Return the (x, y) coordinate for the center point of the cell that contains the specified text.  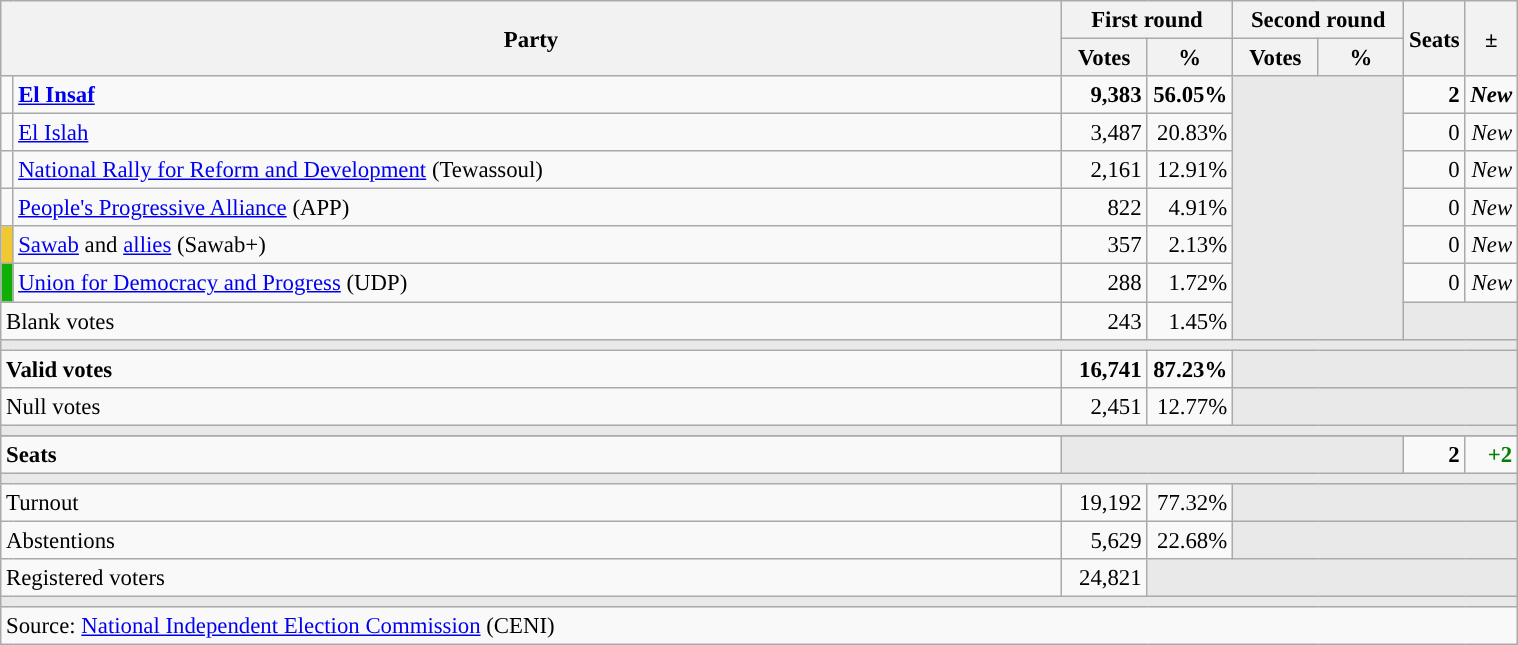
1.45% (1190, 321)
12.77% (1190, 406)
5,629 (1104, 540)
2,161 (1104, 170)
2,451 (1104, 406)
Null votes (532, 406)
12.91% (1190, 170)
Union for Democracy and Progress (UDP) (537, 283)
87.23% (1190, 369)
77.32% (1190, 503)
Party (532, 38)
Source: National Independent Election Commission (CENI) (760, 626)
243 (1104, 321)
3,487 (1104, 133)
2.13% (1190, 245)
Valid votes (532, 369)
People's Progressive Alliance (APP) (537, 208)
357 (1104, 245)
National Rally for Reform and Development (Tewassoul) (537, 170)
4.91% (1190, 208)
Sawab and allies (Sawab+) (537, 245)
El Insaf (537, 95)
Turnout (532, 503)
First round (1146, 20)
1.72% (1190, 283)
± (1491, 38)
20.83% (1190, 133)
822 (1104, 208)
+2 (1491, 455)
Registered voters (532, 578)
22.68% (1190, 540)
Abstentions (532, 540)
288 (1104, 283)
24,821 (1104, 578)
16,741 (1104, 369)
9,383 (1104, 95)
56.05% (1190, 95)
19,192 (1104, 503)
Second round (1318, 20)
Blank votes (532, 321)
El Islah (537, 133)
